From the cell containing the given text, extract its center point as [x, y] coordinate. 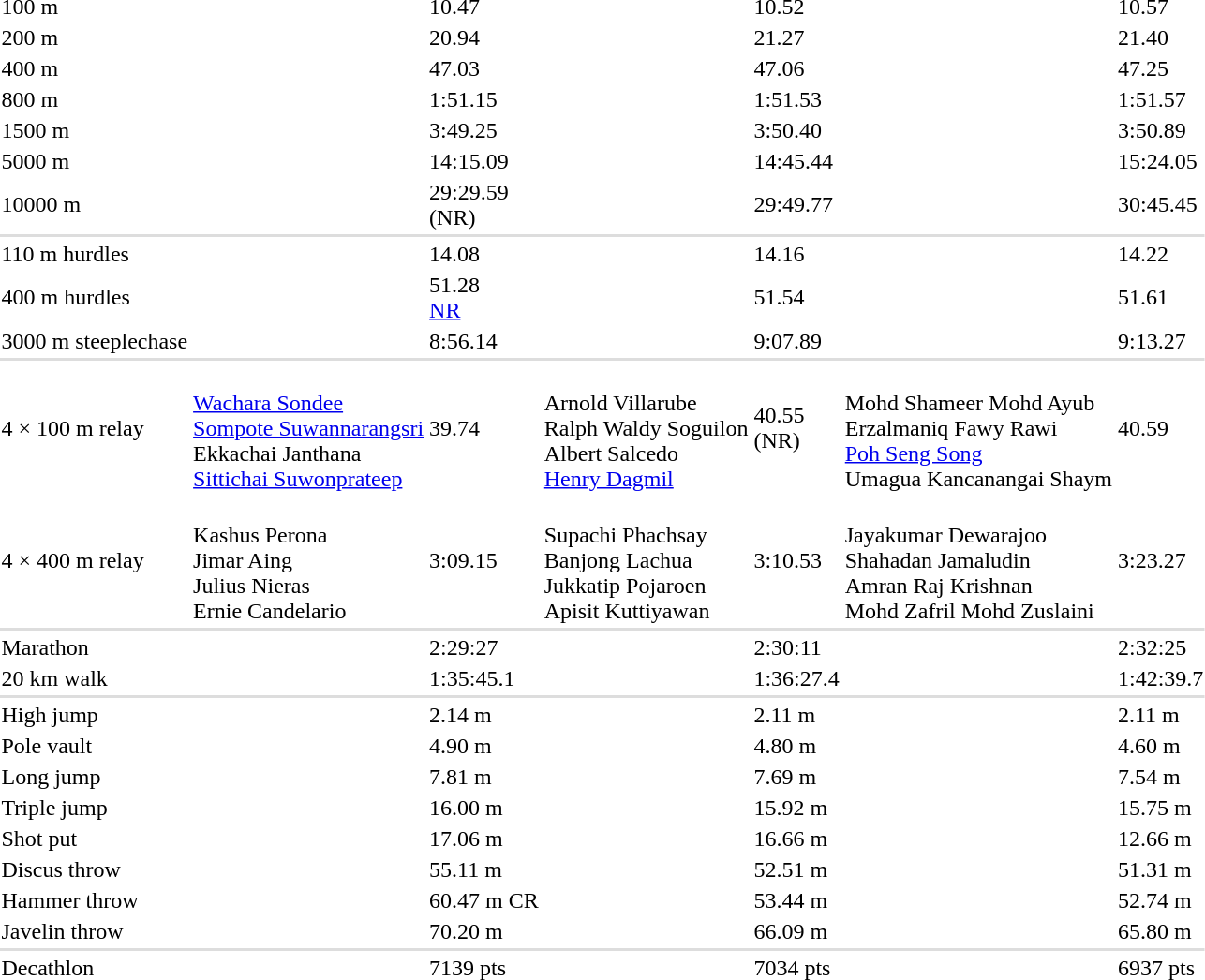
17.06 m [484, 839]
52.74 m [1160, 900]
15.92 m [796, 808]
2:29:27 [484, 647]
40.59 [1160, 428]
66.09 m [796, 931]
51.61 [1160, 298]
400 m [95, 68]
65.80 m [1160, 931]
3:23.27 [1160, 560]
15:24.05 [1160, 161]
1:51.57 [1160, 99]
Shot put [95, 839]
3:50.89 [1160, 130]
1500 m [95, 130]
40.55(NR) [796, 428]
39.74 [484, 428]
12.66 m [1160, 839]
Long jump [95, 777]
Javelin throw [95, 931]
29:29.59(NR) [484, 204]
9:07.89 [796, 341]
7.54 m [1160, 777]
1:51.53 [796, 99]
14.16 [796, 254]
9:13.27 [1160, 341]
70.20 m [484, 931]
14.22 [1160, 254]
1:51.15 [484, 99]
3:10.53 [796, 560]
110 m hurdles [95, 254]
4.90 m [484, 746]
2:32:25 [1160, 647]
5000 m [95, 161]
800 m [95, 99]
1:35:45.1 [484, 678]
1:42:39.7 [1160, 678]
16.66 m [796, 839]
Pole vault [95, 746]
4.60 m [1160, 746]
29:49.77 [796, 204]
14:15.09 [484, 161]
7.81 m [484, 777]
4 × 100 m relay [95, 428]
3:50.40 [796, 130]
Marathon [95, 647]
7.69 m [796, 777]
400 m hurdles [95, 298]
21.27 [796, 37]
Wachara SondeeSompote SuwannarangsriEkkachai JanthanaSittichai Suwonprateep [309, 428]
14.08 [484, 254]
53.44 m [796, 900]
15.75 m [1160, 808]
High jump [95, 715]
47.03 [484, 68]
Supachi PhachsayBanjong LachuaJukkatip PojaroenApisit Kuttiyawan [647, 560]
Mohd Shameer Mohd AyubErzalmaniq Fawy RawiPoh Seng SongUmagua Kancanangai Shaym [978, 428]
51.54 [796, 298]
55.11 m [484, 869]
3:49.25 [484, 130]
16.00 m [484, 808]
Jayakumar DewarajooShahadan JamaludinAmran Raj KrishnanMohd Zafril Mohd Zuslaini [978, 560]
52.51 m [796, 869]
200 m [95, 37]
60.47 m CR [484, 900]
3000 m steeplechase [95, 341]
4.80 m [796, 746]
Triple jump [95, 808]
10000 m [95, 204]
Discus throw [95, 869]
2.14 m [484, 715]
51.31 m [1160, 869]
21.40 [1160, 37]
47.25 [1160, 68]
8:56.14 [484, 341]
Arnold VillarubeRalph Waldy SoguilonAlbert SalcedoHenry Dagmil [647, 428]
51.28 NR [484, 298]
30:45.45 [1160, 204]
14:45.44 [796, 161]
4 × 400 m relay [95, 560]
1:36:27.4 [796, 678]
3:09.15 [484, 560]
20.94 [484, 37]
2:30:11 [796, 647]
Kashus PeronaJimar AingJulius NierasErnie Candelario [309, 560]
Hammer throw [95, 900]
47.06 [796, 68]
20 km walk [95, 678]
